Locate the cell with the specified text and output its (x, y) center coordinate. 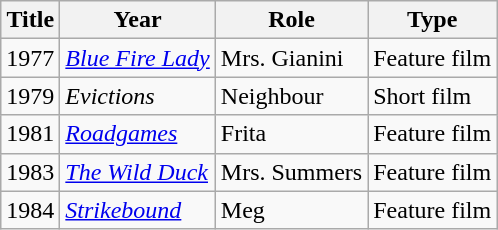
Strikebound (138, 210)
Type (432, 20)
Evictions (138, 96)
Neighbour (291, 96)
Year (138, 20)
Role (291, 20)
Mrs. Gianini (291, 58)
Roadgames (138, 134)
1977 (30, 58)
Meg (291, 210)
Frita (291, 134)
Title (30, 20)
1981 (30, 134)
1984 (30, 210)
Mrs. Summers (291, 172)
Short film (432, 96)
1979 (30, 96)
1983 (30, 172)
Blue Fire Lady (138, 58)
The Wild Duck (138, 172)
